For the text-containing cell, return its midpoint in (X, Y) coordinate format. 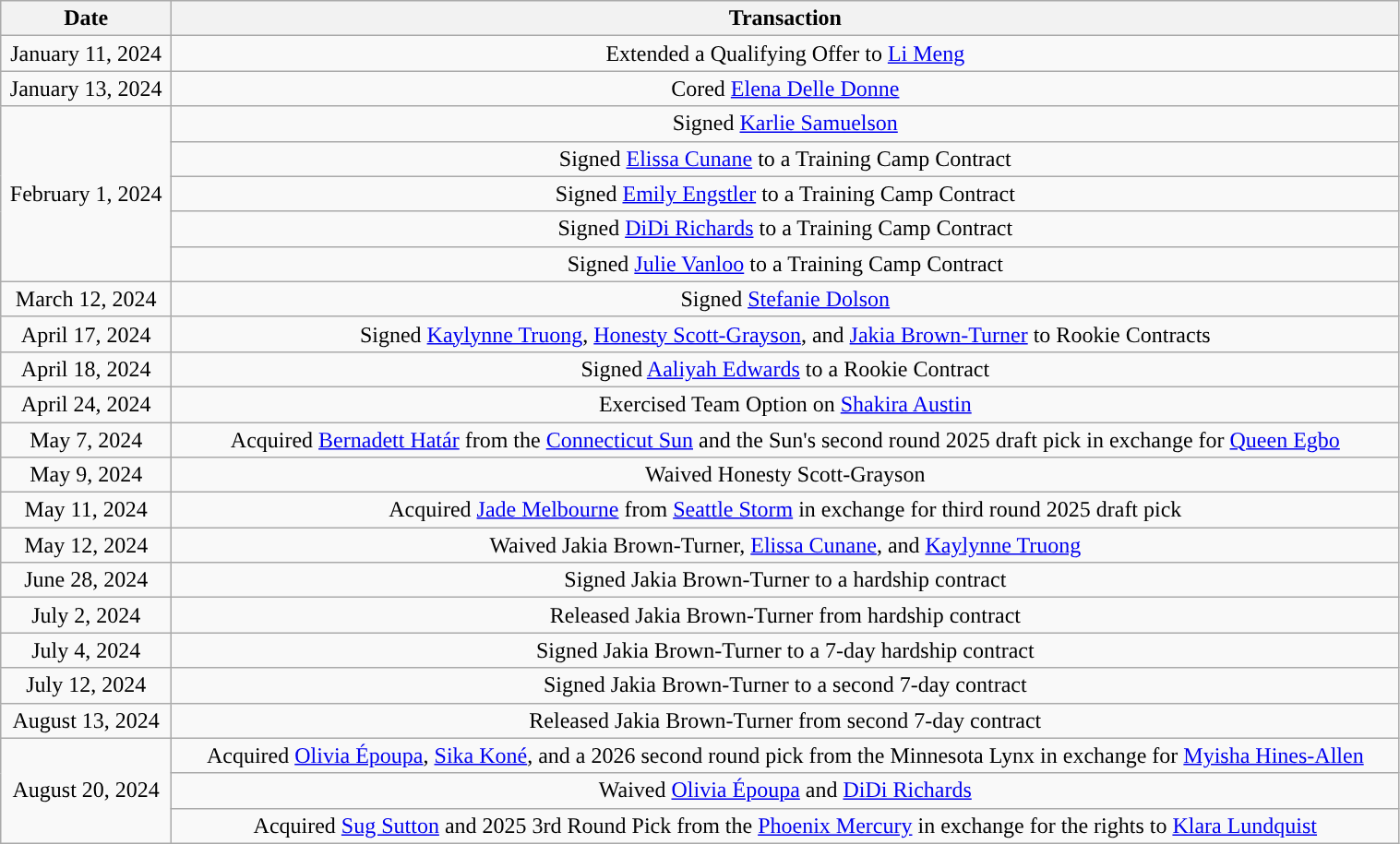
January 13, 2024 (87, 89)
Signed Stefanie Dolson (785, 299)
Acquired Jade Melbourne from Seattle Storm in exchange for third round 2025 draft pick (785, 510)
July 4, 2024 (87, 650)
January 11, 2024 (87, 53)
Date (87, 18)
Released Jakia Brown-Turner from hardship contract (785, 615)
Acquired Sug Sutton and 2025 3rd Round Pick from the Phoenix Mercury in exchange for the rights to Klara Lundquist (785, 826)
Signed Aaliyah Edwards to a Rookie Contract (785, 369)
April 18, 2024 (87, 369)
March 12, 2024 (87, 299)
Signed Jakia Brown-Turner to a 7-day hardship contract (785, 650)
Waived Honesty Scott-Grayson (785, 475)
April 17, 2024 (87, 334)
February 1, 2024 (87, 194)
May 11, 2024 (87, 510)
Acquired Olivia Époupa, Sika Koné, and a 2026 second round pick from the Minnesota Lynx in exchange for Myisha Hines-Allen (785, 755)
Waived Jakia Brown-Turner, Elissa Cunane, and Kaylynne Truong (785, 545)
July 2, 2024 (87, 615)
Signed Julie Vanloo to a Training Camp Contract (785, 264)
June 28, 2024 (87, 580)
Acquired Bernadett Határ from the Connecticut Sun and the Sun's second round 2025 draft pick in exchange for Queen Egbo (785, 440)
Signed Emily Engstler to a Training Camp Contract (785, 194)
May 12, 2024 (87, 545)
Signed DiDi Richards to a Training Camp Contract (785, 229)
July 12, 2024 (87, 685)
Signed Karlie Samuelson (785, 124)
Signed Elissa Cunane to a Training Camp Contract (785, 159)
May 7, 2024 (87, 440)
Cored Elena Delle Donne (785, 89)
Signed Jakia Brown-Turner to a second 7-day contract (785, 685)
Signed Kaylynne Truong, Honesty Scott-Grayson, and Jakia Brown-Turner to Rookie Contracts (785, 334)
Waived Olivia Époupa and DiDi Richards (785, 791)
April 24, 2024 (87, 404)
August 13, 2024 (87, 720)
Signed Jakia Brown-Turner to a hardship contract (785, 580)
May 9, 2024 (87, 475)
August 20, 2024 (87, 791)
Extended a Qualifying Offer to Li Meng (785, 53)
Released Jakia Brown-Turner from second 7-day contract (785, 720)
Transaction (785, 18)
Exercised Team Option on Shakira Austin (785, 404)
